Extract the [X, Y] coordinate from the center of the cell holding the provided text.  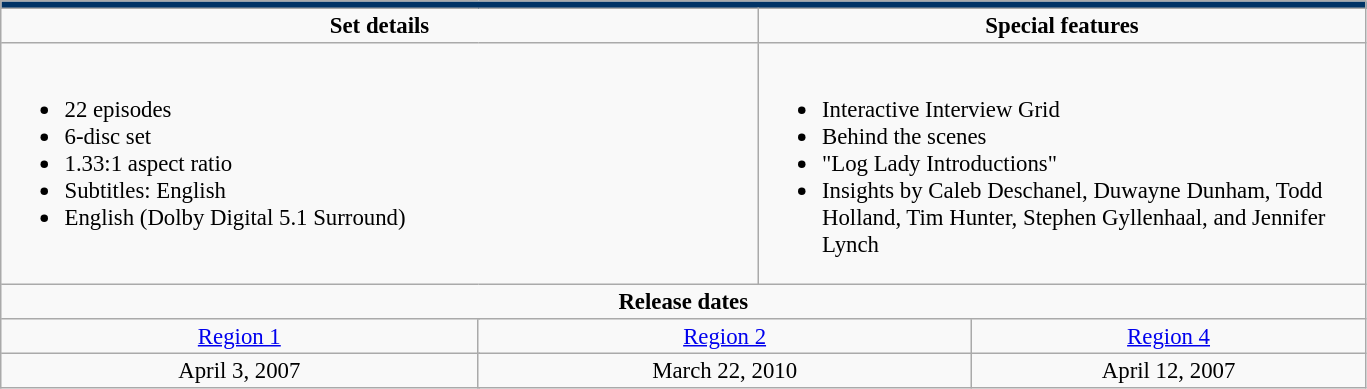
Region 4 [1168, 336]
Special features [1062, 25]
April 3, 2007 [240, 371]
April 12, 2007 [1168, 371]
Region 1 [240, 336]
March 22, 2010 [725, 371]
Region 2 [725, 336]
Set details [380, 25]
22 episodes6-disc set1.33:1 aspect ratioSubtitles: EnglishEnglish (Dolby Digital 5.1 Surround) [380, 164]
Release dates [684, 302]
